Extract the (X, Y) coordinate from the center of the cell holding the provided text.  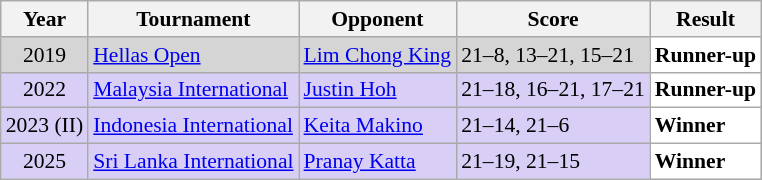
Hellas Open (193, 55)
Indonesia International (193, 126)
2025 (44, 162)
21–19, 21–15 (553, 162)
Sri Lanka International (193, 162)
2023 (II) (44, 126)
Justin Hoh (378, 90)
21–8, 13–21, 15–21 (553, 55)
Score (553, 19)
Keita Makino (378, 126)
Pranay Katta (378, 162)
Opponent (378, 19)
2022 (44, 90)
Year (44, 19)
Tournament (193, 19)
Malaysia International (193, 90)
Result (706, 19)
21–14, 21–6 (553, 126)
2019 (44, 55)
21–18, 16–21, 17–21 (553, 90)
Lim Chong King (378, 55)
